For the text-containing cell, return its midpoint in (X, Y) coordinate format. 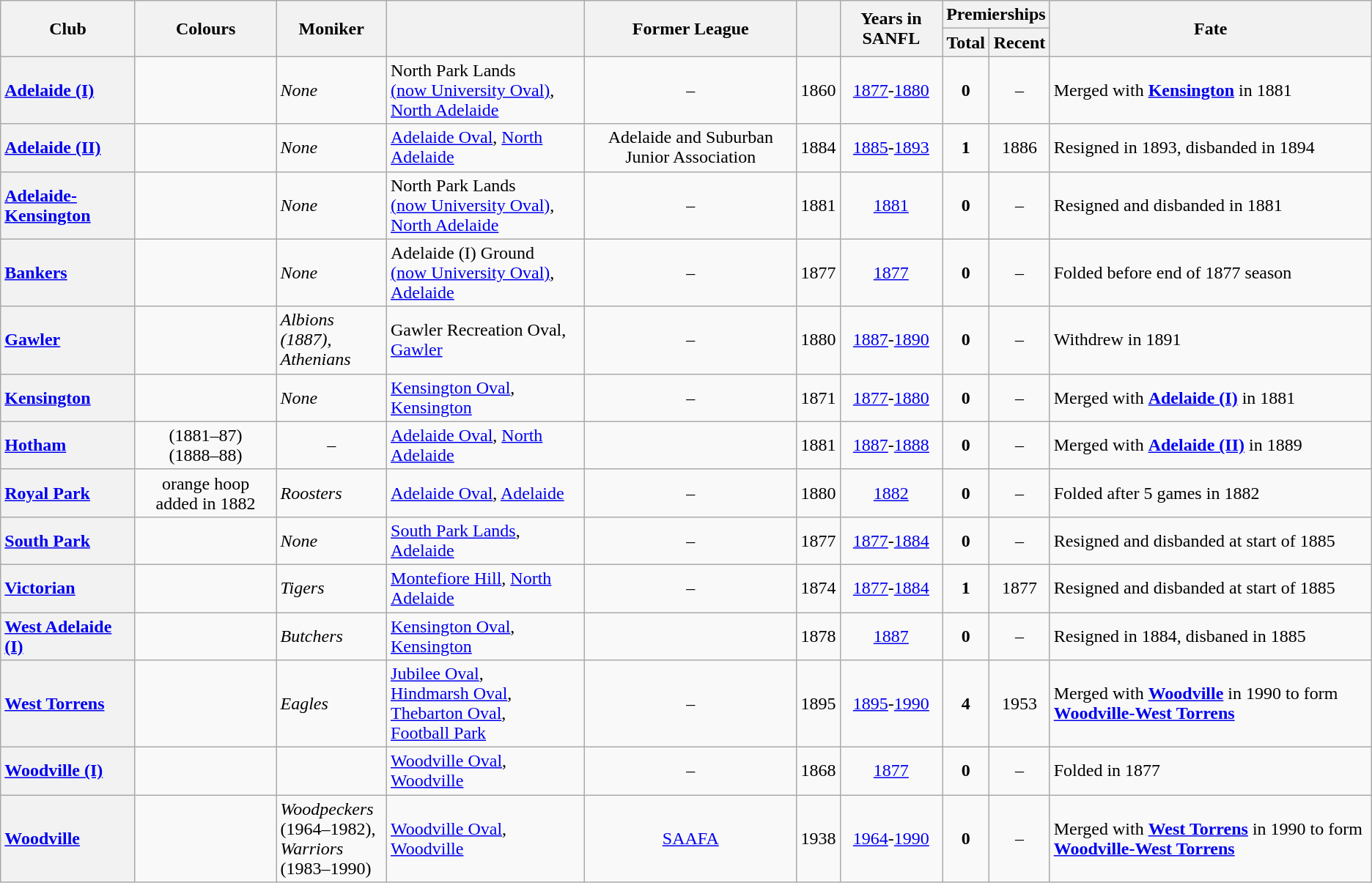
1938 (818, 838)
Adelaide and Suburban Junior Association (690, 148)
Merged with Kensington in 1881 (1211, 90)
1887 (891, 636)
Adelaide (II) (67, 148)
1895 (818, 703)
Butchers (331, 636)
Woodville (I) (67, 771)
Royal Park (67, 492)
1885-1893 (891, 148)
Adelaide-Kensington (67, 205)
Folded before end of 1877 season (1211, 273)
Folded in 1877 (1211, 771)
1953 (1019, 703)
Colours (205, 29)
Premierships (997, 15)
1878 (818, 636)
1874 (818, 588)
Folded after 5 games in 1882 (1211, 492)
Montefiore Hill, North Adelaide (486, 588)
South Park Lands, Adelaide (486, 541)
Merged with Adelaide (I) in 1881 (1211, 397)
Adelaide (I) Ground(now University Oval), Adelaide (486, 273)
Gawler Recreation Oval, Gawler (486, 340)
(1881–87) (1888–88) (205, 446)
Resigned in 1893, disbanded in 1894 (1211, 148)
1964-1990 (891, 838)
1886 (1019, 148)
Adelaide Oval, Adelaide (486, 492)
Gawler (67, 340)
SAAFA (690, 838)
Resigned in 1884, disbaned in 1885 (1211, 636)
Merged with Woodville in 1990 to form Woodville-West Torrens (1211, 703)
Fate (1211, 29)
Merged with Adelaide (II) in 1889 (1211, 446)
4 (966, 703)
orange hoop added in 1882 (205, 492)
Kensington (67, 397)
Total (966, 43)
Roosters (331, 492)
Bankers (67, 273)
Eagles (331, 703)
1868 (818, 771)
1884 (818, 148)
Resigned and disbanded in 1881 (1211, 205)
South Park (67, 541)
Tigers (331, 588)
Former League (690, 29)
1895-1990 (891, 703)
Recent (1019, 43)
Moniker (331, 29)
West Adelaide (I) (67, 636)
1860 (818, 90)
Withdrew in 1891 (1211, 340)
Adelaide (I) (67, 90)
Jubilee Oval,Hindmarsh Oval,Thebarton Oval,Football Park (486, 703)
Albions (1887),Athenians (331, 340)
Woodpeckers(1964–1982),Warriors(1983–1990) (331, 838)
Woodville (67, 838)
Hotham (67, 446)
Merged with West Torrens in 1990 to form Woodville-West Torrens (1211, 838)
1882 (891, 492)
1887-1890 (891, 340)
Victorian (67, 588)
1871 (818, 397)
Years in SANFL (891, 29)
1887-1888 (891, 446)
West Torrens (67, 703)
Club (67, 29)
